Detect which cell encompasses the target text, then output its (x, y) center coordinate. 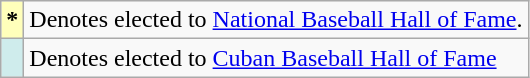
Denotes elected to National Baseball Hall of Fame. (276, 20)
Denotes elected to Cuban Baseball Hall of Fame (276, 58)
* (12, 20)
